Detect which cell encompasses the target text, then output its [x, y] center coordinate. 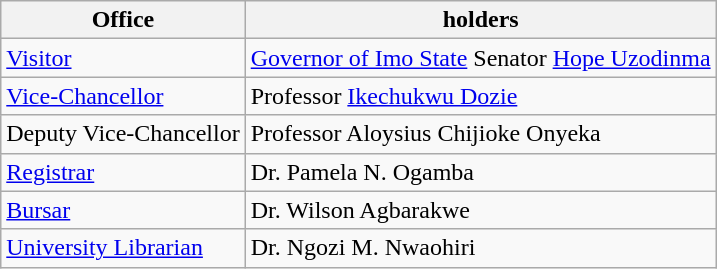
Governor of Imo State Senator Hope Uzodinma [480, 58]
Bursar [123, 210]
holders [480, 20]
Registrar [123, 172]
Professor Aloysius Chijioke Onyeka [480, 134]
Vice-Chancellor [123, 96]
Office [123, 20]
Visitor [123, 58]
Professor Ikechukwu Dozie [480, 96]
Deputy Vice-Chancellor [123, 134]
University Librarian [123, 248]
Dr. Pamela N. Ogamba [480, 172]
Dr. Wilson Agbarakwe [480, 210]
Dr. Ngozi M. Nwaohiri [480, 248]
